Locate the cell with the specified text and output its [X, Y] center coordinate. 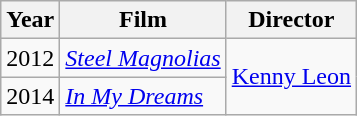
Director [291, 20]
Year [30, 20]
2014 [30, 96]
Steel Magnolias [143, 58]
In My Dreams [143, 96]
2012 [30, 58]
Film [143, 20]
Kenny Leon [291, 77]
